Find where the given text appears and provide that cell's center as [x, y] coordinate. 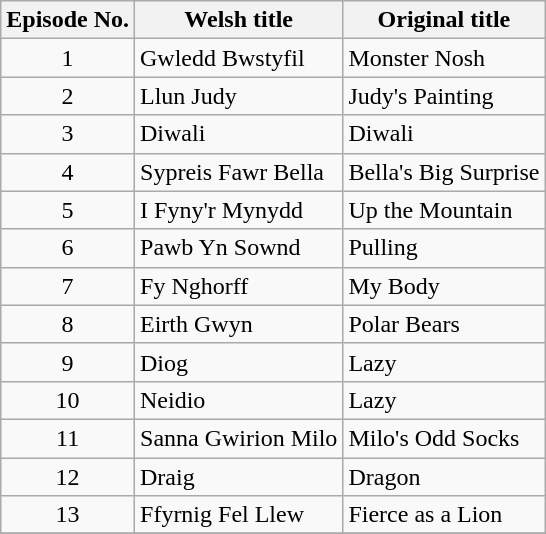
My Body [444, 286]
Sypreis Fawr Bella [239, 172]
Llun Judy [239, 96]
8 [68, 324]
6 [68, 248]
Pawb Yn Sownd [239, 248]
11 [68, 438]
2 [68, 96]
12 [68, 477]
Sanna Gwirion Milo [239, 438]
Bella's Big Surprise [444, 172]
Fierce as a Lion [444, 515]
Polar Bears [444, 324]
Fy Nghorff [239, 286]
Ffyrnig Fel Llew [239, 515]
9 [68, 362]
Pulling [444, 248]
Dragon [444, 477]
4 [68, 172]
Original title [444, 20]
5 [68, 210]
Episode No. [68, 20]
Judy's Painting [444, 96]
Gwledd Bwstyfil [239, 58]
Eirth Gwyn [239, 324]
Monster Nosh [444, 58]
7 [68, 286]
3 [68, 134]
I Fyny'r Mynydd [239, 210]
Welsh title [239, 20]
Milo's Odd Socks [444, 438]
Up the Mountain [444, 210]
Draig [239, 477]
Neidio [239, 400]
13 [68, 515]
Diog [239, 362]
1 [68, 58]
10 [68, 400]
